Provide the (x, y) coordinate of the cell's center where the given text is located.  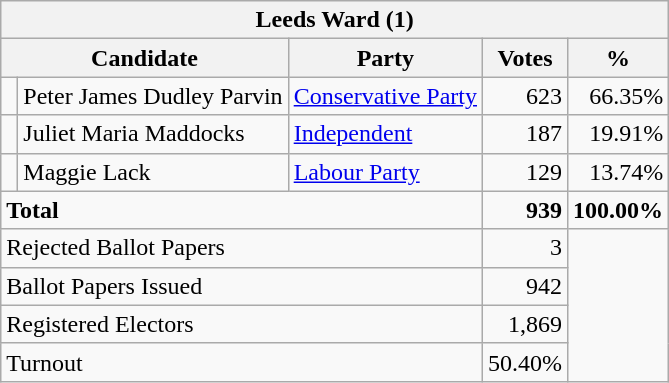
Candidate (144, 58)
66.35% (618, 96)
623 (526, 96)
Maggie Lack (153, 172)
1,869 (526, 324)
Conservative Party (385, 96)
Party (385, 58)
Independent (385, 134)
19.91% (618, 134)
939 (526, 210)
100.00% (618, 210)
187 (526, 134)
942 (526, 286)
Leeds Ward (1) (335, 20)
50.40% (526, 362)
Turnout (242, 362)
129 (526, 172)
Peter James Dudley Parvin (153, 96)
Rejected Ballot Papers (242, 248)
% (618, 58)
Juliet Maria Maddocks (153, 134)
13.74% (618, 172)
Registered Electors (242, 324)
3 (526, 248)
Ballot Papers Issued (242, 286)
Labour Party (385, 172)
Total (242, 210)
Votes (526, 58)
